Find where the given text appears and provide that cell's center as (X, Y) coordinate. 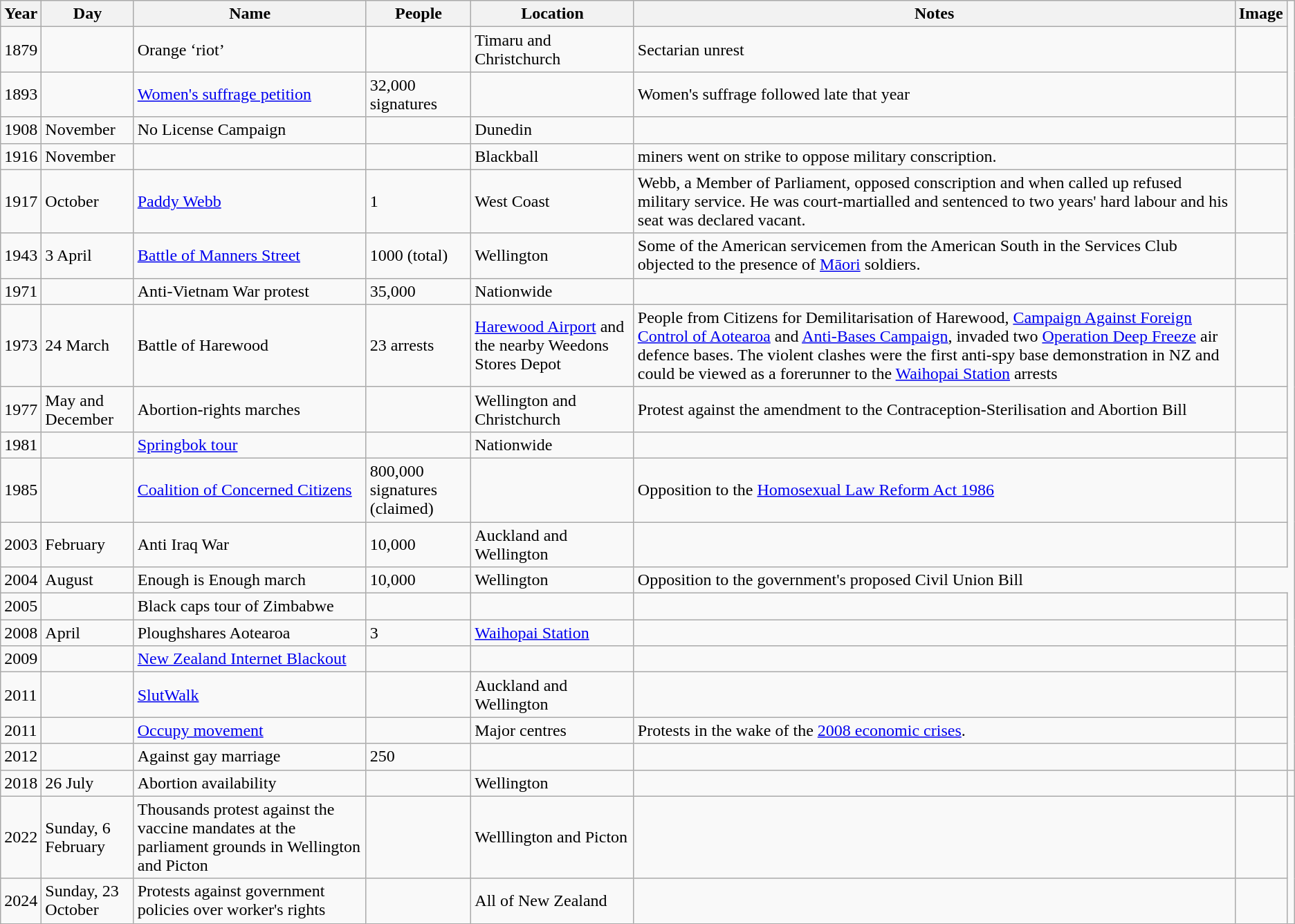
October (87, 201)
Name (250, 14)
2003 (21, 544)
Enough is Enough march (250, 580)
Opposition to the government's proposed Civil Union Bill (934, 580)
Opposition to the Homosexual Law Reform Act 1986 (934, 490)
1971 (21, 291)
Protest against the amendment to the Contraception-Sterilisation and Abortion Bill (934, 409)
West Coast (553, 201)
New Zealand Internet Blackout (250, 659)
Day (87, 14)
Ploughshares Aotearoa (250, 633)
Notes (934, 14)
Abortion-rights marches (250, 409)
Occupy movement (250, 730)
1977 (21, 409)
Protests against government policies over worker's rights (250, 900)
Blackball (553, 156)
2005 (21, 607)
Anti-Vietnam War protest (250, 291)
February (87, 544)
Harewood Airport and the nearby Weedons Stores Depot (553, 346)
Orange ‘riot’ (250, 50)
1973 (21, 346)
Sunday, 23 October (87, 900)
1908 (21, 130)
24 March (87, 346)
No License Campaign (250, 130)
Against gay marriage (250, 757)
1917 (21, 201)
1981 (21, 445)
2008 (21, 633)
Thousands protest against the vaccine mandates at the parliament grounds in Wellington and Picton (250, 837)
1943 (21, 256)
Location (553, 14)
Timaru and Christchurch (553, 50)
2012 (21, 757)
Women's suffrage followed late that year (934, 94)
Springbok tour (250, 445)
2009 (21, 659)
Sunday, 6 February (87, 837)
250 (419, 757)
3 (419, 633)
800,000 signatures (claimed) (419, 490)
Black caps tour of Zimbabwe (250, 607)
May and December (87, 409)
Women's suffrage petition (250, 94)
Abortion availability (250, 783)
Dunedin (553, 130)
April (87, 633)
1 (419, 201)
2018 (21, 783)
People (419, 14)
3 April (87, 256)
Waihopai Station (553, 633)
August (87, 580)
Welllington and Picton (553, 837)
Image (1260, 14)
1000 (total) (419, 256)
Year (21, 14)
2024 (21, 900)
All of New Zealand (553, 900)
Major centres (553, 730)
Battle of Harewood (250, 346)
Wellington and Christchurch (553, 409)
Protests in the wake of the 2008 economic crises. (934, 730)
Some of the American servicemen from the American South in the Services Club objected to the presence of Māori soldiers. (934, 256)
26 July (87, 783)
2022 (21, 837)
Paddy Webb (250, 201)
2004 (21, 580)
1893 (21, 94)
1985 (21, 490)
23 arrests (419, 346)
35,000 (419, 291)
1916 (21, 156)
1879 (21, 50)
Battle of Manners Street (250, 256)
Sectarian unrest (934, 50)
Coalition of Concerned Citizens (250, 490)
32,000 signatures (419, 94)
Anti Iraq War (250, 544)
SlutWalk (250, 694)
miners went on strike to oppose military conscription. (934, 156)
